Provide the [x, y] coordinate of the cell's center where the given text is located.  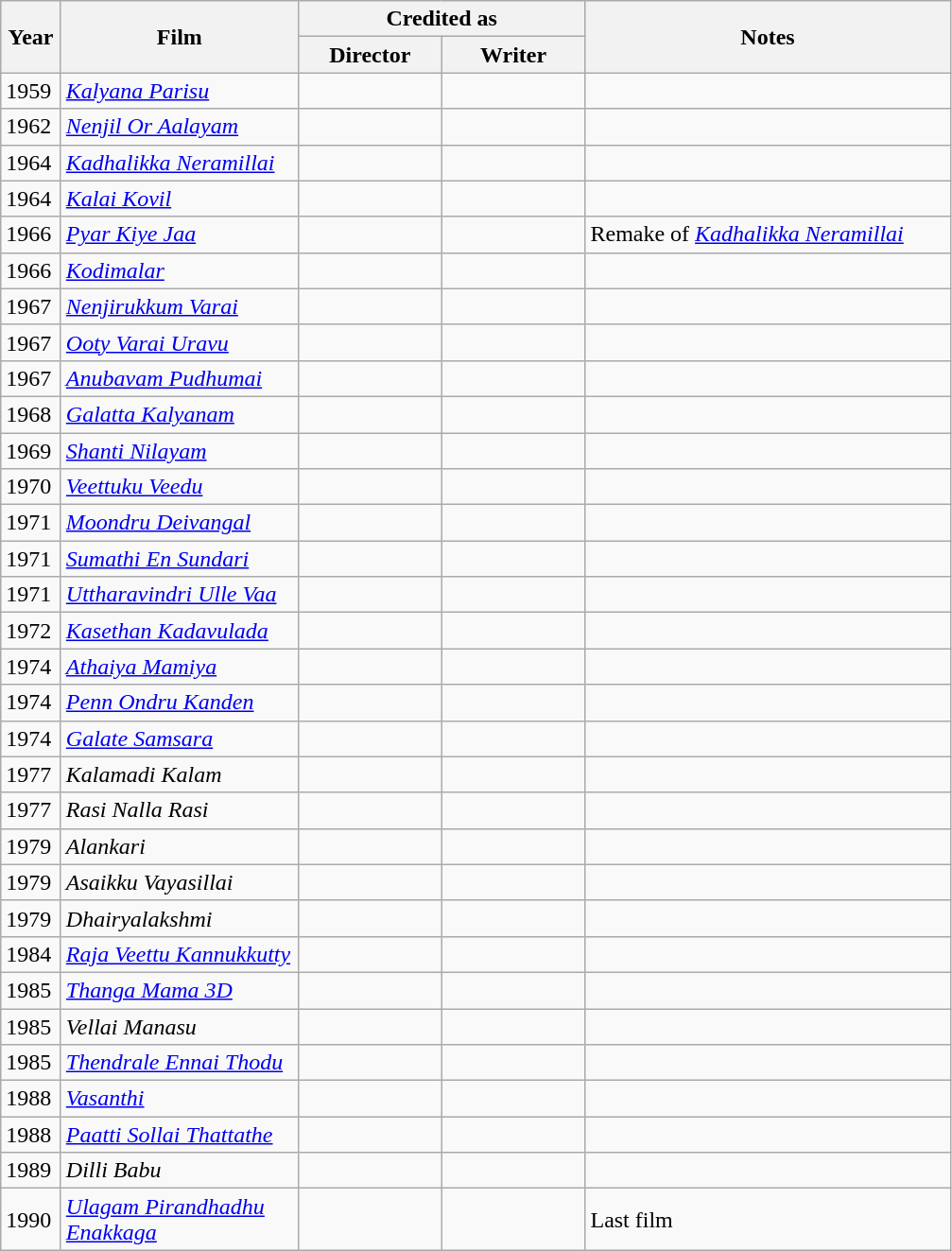
Shanti Nilayam [180, 451]
Year [31, 37]
Raja Veettu Kannukkutty [180, 954]
Asaikku Vayasillai [180, 882]
Dilli Babu [180, 1171]
Credited as [441, 19]
Uttharavindri Ulle Vaa [180, 595]
1969 [31, 451]
1962 [31, 127]
Galate Samsara [180, 738]
1984 [31, 954]
Kalai Kovil [180, 199]
Galatta Kalyanam [180, 414]
Moondru Deivangal [180, 523]
1970 [31, 487]
Kadhalikka Neramillai [180, 163]
Dhairyalakshmi [180, 918]
1959 [31, 91]
Thanga Mama 3D [180, 990]
Remake of Kadhalikka Neramillai [768, 235]
Athaiya Mamiya [180, 667]
Kasethan Kadavulada [180, 631]
1990 [31, 1220]
Kalyana Parisu [180, 91]
Paatti Sollai Thattathe [180, 1135]
Nenjil Or Aalayam [180, 127]
Writer [513, 55]
Penn Ondru Kanden [180, 703]
Vellai Manasu [180, 1026]
1972 [31, 631]
Rasi Nalla Rasi [180, 810]
Thendrale Ennai Thodu [180, 1063]
Film [180, 37]
Ooty Varai Uravu [180, 342]
Veettuku Veedu [180, 487]
1968 [31, 414]
Pyar Kiye Jaa [180, 235]
Vasanthi [180, 1099]
Kalamadi Kalam [180, 774]
Ulagam Pirandhadhu Enakkaga [180, 1220]
Notes [768, 37]
Anubavam Pudhumai [180, 378]
1989 [31, 1171]
Nenjirukkum Varai [180, 306]
Alankari [180, 846]
Last film [768, 1220]
Kodimalar [180, 270]
Director [370, 55]
Sumathi En Sundari [180, 559]
